Scan for the cell matching the given text and deliver its (X, Y) coordinate at center. 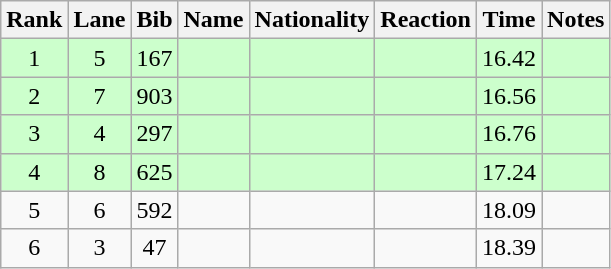
Time (510, 20)
17.24 (510, 172)
167 (154, 58)
1 (34, 58)
625 (154, 172)
Reaction (426, 20)
16.76 (510, 134)
8 (100, 172)
16.56 (510, 96)
Bib (154, 20)
Name (214, 20)
Rank (34, 20)
2 (34, 96)
592 (154, 210)
Notes (576, 20)
18.09 (510, 210)
Lane (100, 20)
16.42 (510, 58)
18.39 (510, 248)
47 (154, 248)
903 (154, 96)
297 (154, 134)
7 (100, 96)
Nationality (312, 20)
